Locate the cell with the specified text and output its [X, Y] center coordinate. 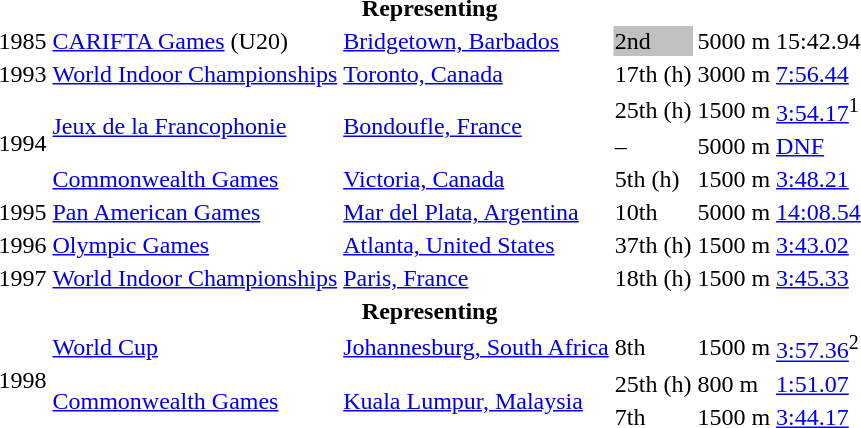
World Cup [195, 347]
Mar del Plata, Argentina [476, 212]
2nd [653, 41]
Jeux de la Francophonie [195, 126]
Olympic Games [195, 245]
Commonwealth Games [195, 179]
10th [653, 212]
Atlanta, United States [476, 245]
Bridgetown, Barbados [476, 41]
Paris, France [476, 278]
Pan American Games [195, 212]
37th (h) [653, 245]
Bondoufle, France [476, 126]
800 m [734, 384]
Johannesburg, South Africa [476, 347]
3000 m [734, 74]
5th (h) [653, 179]
CARIFTA Games (U20) [195, 41]
17th (h) [653, 74]
8th [653, 347]
18th (h) [653, 278]
Toronto, Canada [476, 74]
Victoria, Canada [476, 179]
– [653, 146]
